Determine the (x, y) coordinate at the center of the cell enclosing the given text.  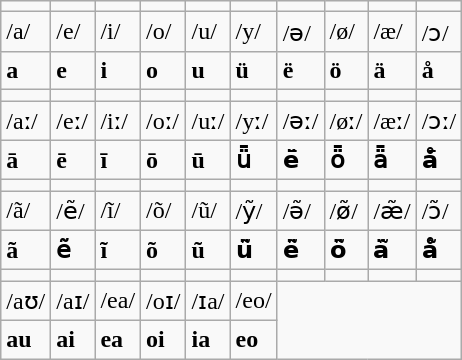
/uː/ (208, 120)
o (164, 70)
i (118, 70)
ĩ (118, 250)
ī (118, 160)
/õ/ (164, 211)
/ə̃/ (300, 211)
/ɪa/ (208, 301)
/oɪ/ (164, 301)
/æ̃/ (392, 211)
/aɪ/ (73, 301)
/ɔː/ (438, 120)
/æː/ (392, 120)
u (208, 70)
/əː/ (300, 120)
/ũ/ (208, 211)
eo (254, 339)
ū (208, 160)
ë (300, 70)
ë̄ (300, 160)
ü (254, 70)
ã (26, 250)
/aʊ/ (26, 301)
ē (73, 160)
ä̃ (392, 250)
õ (164, 250)
/ɔ/ (438, 32)
/eo/ (254, 301)
å̃ (438, 250)
/ɔ̃/ (438, 211)
/i/ (118, 32)
/u/ (208, 32)
ũ (208, 250)
/ə/ (300, 32)
/e/ (73, 32)
ẽ (73, 250)
ȫ (346, 160)
/y/ (254, 32)
ä (392, 70)
ǟ (392, 160)
oi (164, 339)
å (438, 70)
ea (118, 339)
/aː/ (26, 120)
ā (26, 160)
/ỹ/ (254, 211)
e (73, 70)
ö (346, 70)
ü̃ (254, 250)
/ø̃/ (346, 211)
au (26, 339)
ō (164, 160)
ö̃ (346, 250)
/ã/ (26, 211)
ai (73, 339)
/ĩ/ (118, 211)
/iː/ (118, 120)
/o/ (164, 32)
/øː/ (346, 120)
/ea/ (118, 301)
ia (208, 339)
/ẽ/ (73, 211)
a (26, 70)
/ø/ (346, 32)
å̄ (438, 160)
/yː/ (254, 120)
ë̃ (300, 250)
/oː/ (164, 120)
/eː/ (73, 120)
ǖ (254, 160)
/æ/ (392, 32)
/a/ (26, 32)
